Extract the (x, y) coordinate from the center of the cell holding the provided text.  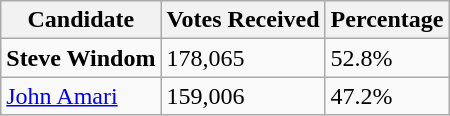
Steve Windom (81, 58)
178,065 (243, 58)
159,006 (243, 96)
52.8% (387, 58)
47.2% (387, 96)
Percentage (387, 20)
Votes Received (243, 20)
Candidate (81, 20)
John Amari (81, 96)
